Output the (X, Y) coordinate of the center of the cell containing the given text.  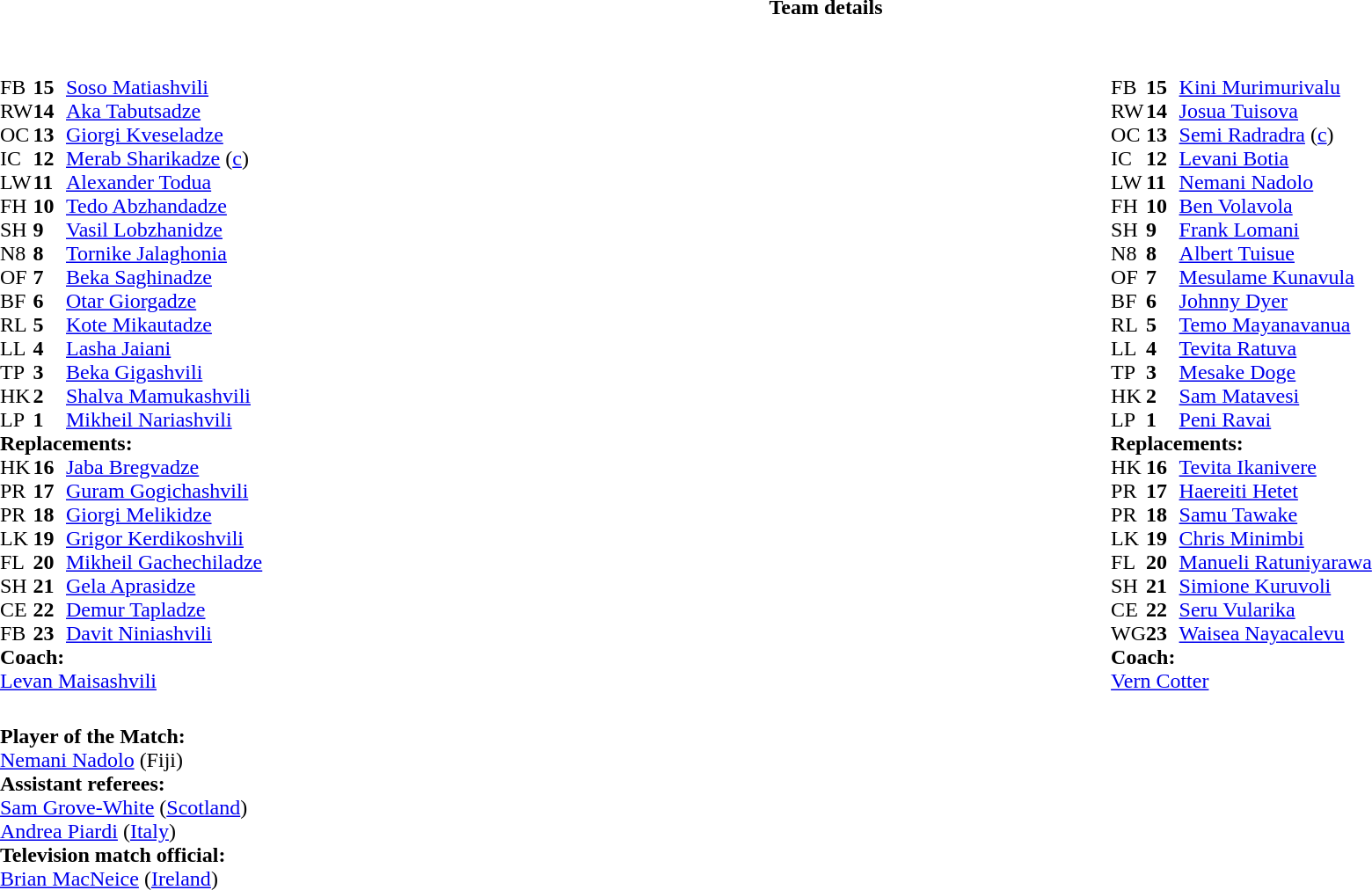
Josua Tuisova (1275, 111)
Shalva Mamukashvili (164, 396)
Simione Kuruvoli (1275, 586)
Kini Murimurivalu (1275, 88)
Vern Cotter (1242, 681)
Aka Tabutsadze (164, 111)
Temo Mayanavanua (1275, 325)
Giorgi Kveseladze (164, 135)
Tedo Abzhandadze (164, 206)
Mesulame Kunavula (1275, 278)
Vasil Lobzhanidze (164, 230)
Semi Radradra (c) (1275, 135)
Mesake Doge (1275, 373)
Albert Tuisue (1275, 253)
Gela Aprasidze (164, 586)
WG (1128, 633)
Davit Niniashvili (164, 633)
Otar Giorgadze (164, 301)
Sam Matavesi (1275, 396)
Waisea Nayacalevu (1275, 633)
Haereiti Hetet (1275, 491)
Tevita Ratuva (1275, 348)
Peni Ravai (1275, 420)
Manueli Ratuniyarawa (1275, 563)
Ben Volavola (1275, 206)
Giorgi Melikidze (164, 515)
Mikheil Gachechiladze (164, 563)
Johnny Dyer (1275, 301)
Jaba Bregvadze (164, 468)
Mikheil Nariashvili (164, 420)
Nemani Nadolo (1275, 183)
Soso Matiashvili (164, 88)
Seru Vularika (1275, 610)
Guram Gogichashvili (164, 491)
Chris Minimbi (1275, 538)
Merab Sharikadze (c) (164, 158)
Samu Tawake (1275, 515)
Tevita Ikanivere (1275, 468)
Beka Saghinadze (164, 278)
Grigor Kerdikoshvili (164, 538)
Tornike Jalaghonia (164, 253)
Beka Gigashvili (164, 373)
Lasha Jaiani (164, 348)
Levan Maisashvili (131, 681)
Kote Mikautadze (164, 325)
Levani Botia (1275, 158)
Frank Lomani (1275, 230)
Alexander Todua (164, 183)
Demur Tapladze (164, 610)
